Identify which cell holds the provided text, then report its (x, y) central coordinate. 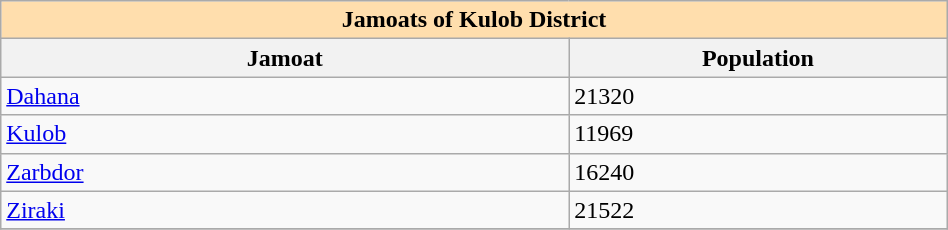
16240 (758, 172)
Jamoat (285, 58)
Kulob (285, 134)
11969 (758, 134)
Ziraki (285, 210)
Population (758, 58)
21320 (758, 96)
21522 (758, 210)
Zarbdor (285, 172)
Jamoats of Kulob District (474, 20)
Dahana (285, 96)
